Detect which cell encompasses the target text, then output its (x, y) center coordinate. 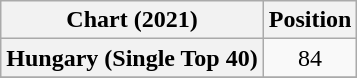
84 (310, 58)
Hungary (Single Top 40) (132, 58)
Position (310, 20)
Chart (2021) (132, 20)
